Identify which cell holds the provided text, then report its (X, Y) central coordinate. 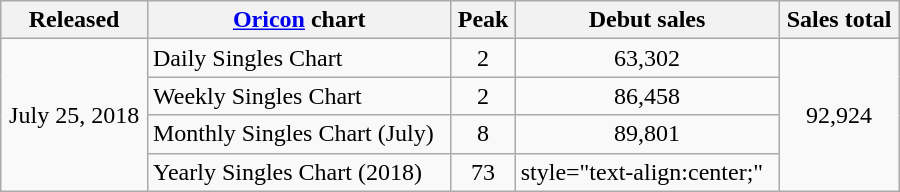
Debut sales (647, 20)
73 (483, 172)
63,302 (647, 58)
July 25, 2018 (74, 115)
Peak (483, 20)
Oricon chart (298, 20)
86,458 (647, 96)
Weekly Singles Chart (298, 96)
8 (483, 134)
Sales total (839, 20)
Released (74, 20)
Yearly Singles Chart (2018) (298, 172)
Monthly Singles Chart (July) (298, 134)
89,801 (647, 134)
Daily Singles Chart (298, 58)
style="text-align:center;" (647, 172)
92,924 (839, 115)
